Extract the (X, Y) coordinate from the center of the cell holding the provided text.  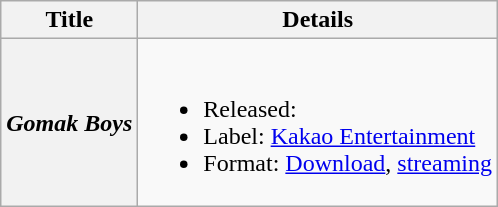
Details (318, 20)
Title (70, 20)
Released: Label: Kakao EntertainmentFormat: Download, streaming (318, 122)
Gomak Boys (70, 122)
